Find where the given text appears and provide that cell's center as (x, y) coordinate. 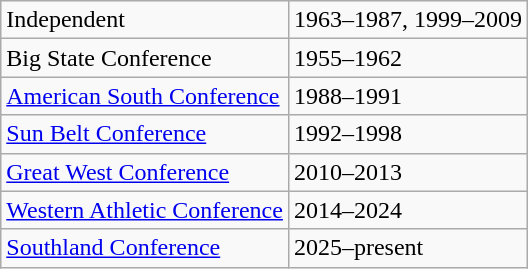
Big State Conference (145, 58)
1988–1991 (408, 96)
Sun Belt Conference (145, 134)
2014–2024 (408, 210)
2025–present (408, 248)
1963–1987, 1999–2009 (408, 20)
Independent (145, 20)
Western Athletic Conference (145, 210)
1955–1962 (408, 58)
2010–2013 (408, 172)
Southland Conference (145, 248)
American South Conference (145, 96)
1992–1998 (408, 134)
Great West Conference (145, 172)
